Pinpoint the cell where the given text exists, returning its [x, y] midpoint coordinate. 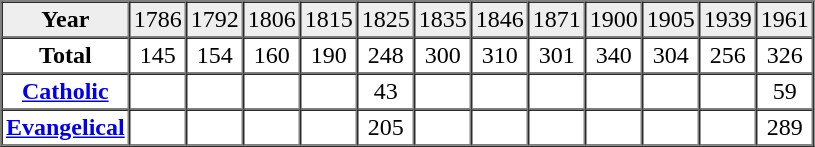
1815 [328, 20]
1825 [386, 20]
205 [386, 128]
145 [158, 56]
340 [614, 56]
256 [728, 56]
Total [66, 56]
43 [386, 92]
1846 [500, 20]
1900 [614, 20]
190 [328, 56]
160 [272, 56]
1939 [728, 20]
289 [784, 128]
Catholic [66, 92]
59 [784, 92]
1786 [158, 20]
1905 [670, 20]
1871 [556, 20]
Evangelical [66, 128]
248 [386, 56]
301 [556, 56]
326 [784, 56]
304 [670, 56]
Year [66, 20]
1835 [442, 20]
310 [500, 56]
1806 [272, 20]
154 [214, 56]
300 [442, 56]
1792 [214, 20]
1961 [784, 20]
